Determine the [X, Y] coordinate at the center of the cell enclosing the given text.  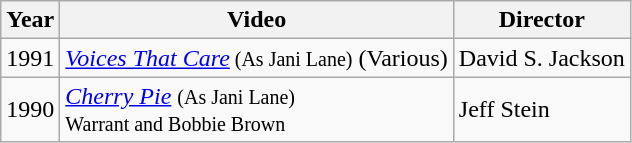
Jeff Stein [542, 110]
Voices That Care (As Jani Lane) (Various) [257, 58]
1991 [30, 58]
David S. Jackson [542, 58]
Video [257, 20]
1990 [30, 110]
Year [30, 20]
Director [542, 20]
Cherry Pie (As Jani Lane)Warrant and Bobbie Brown [257, 110]
